Output the (x, y) coordinate of the center of the cell containing the given text.  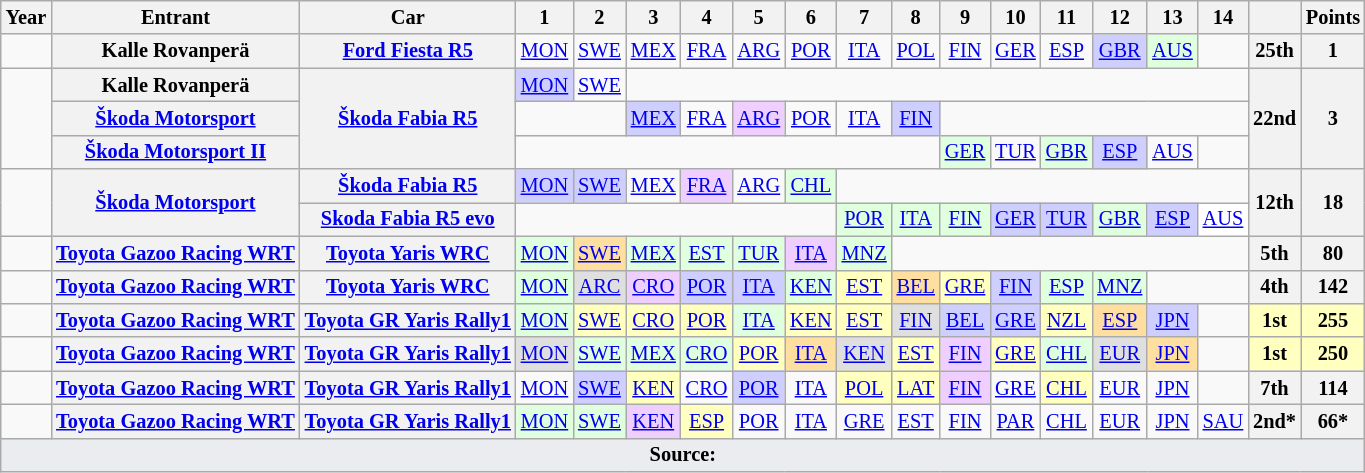
Ford Fiesta R5 (408, 51)
LAT (916, 388)
250 (1333, 354)
Entrant (176, 17)
11 (1067, 17)
14 (1223, 17)
ARC (600, 287)
10 (1015, 17)
2nd* (1274, 421)
NZL (1067, 320)
Points (1333, 17)
2 (600, 17)
7 (864, 17)
12 (1120, 17)
Source: (683, 455)
6 (811, 17)
18 (1333, 202)
Škoda Motorsport II (176, 152)
114 (1333, 388)
12th (1274, 202)
255 (1333, 320)
5 (758, 17)
5th (1274, 253)
66* (1333, 421)
8 (916, 17)
7th (1274, 388)
Car (408, 17)
80 (1333, 253)
25th (1274, 51)
Year (26, 17)
SAU (1223, 421)
13 (1172, 17)
Skoda Fabia R5 evo (408, 219)
9 (965, 17)
PAR (1015, 421)
4 (707, 17)
142 (1333, 287)
22nd (1274, 118)
4th (1274, 287)
